Output the [x, y] coordinate of the center of the cell containing the given text.  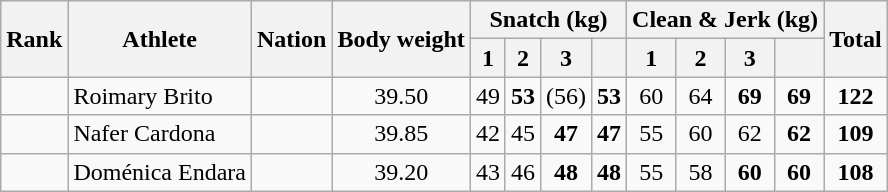
Body weight [401, 39]
Snatch (kg) [548, 20]
(56) [566, 96]
Nation [292, 39]
64 [700, 96]
Clean & Jerk (kg) [726, 20]
42 [488, 134]
Doménica Endara [160, 172]
122 [856, 96]
39.50 [401, 96]
43 [488, 172]
Rank [34, 39]
Athlete [160, 39]
58 [700, 172]
Nafer Cardona [160, 134]
49 [488, 96]
Roimary Brito [160, 96]
39.85 [401, 134]
109 [856, 134]
46 [522, 172]
45 [522, 134]
Total [856, 39]
108 [856, 172]
39.20 [401, 172]
